Scan for the cell matching the given text and deliver its (X, Y) coordinate at center. 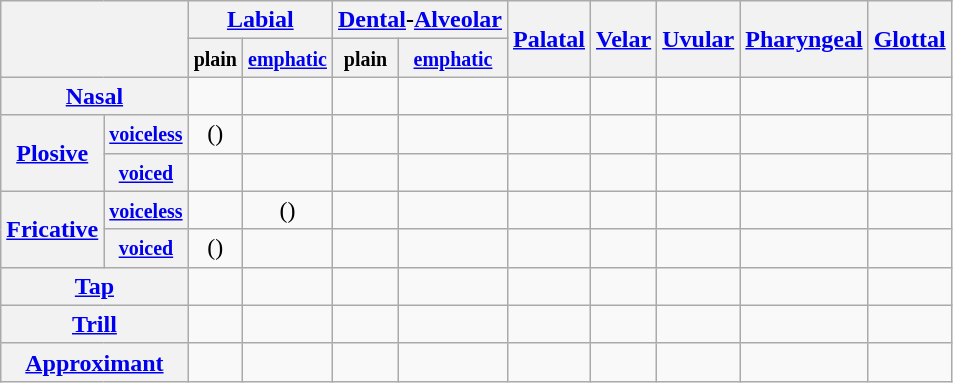
Approximant (94, 362)
Labial (260, 20)
Palatal (548, 39)
Trill (94, 324)
Nasal (94, 96)
Tap (94, 286)
Plosive (52, 153)
Dental-Alveolar (420, 20)
Fricative (52, 229)
Uvular (698, 39)
Velar (624, 39)
Glottal (910, 39)
Pharyngeal (804, 39)
